Return the [x, y] coordinate for the center point of the cell that contains the specified text.  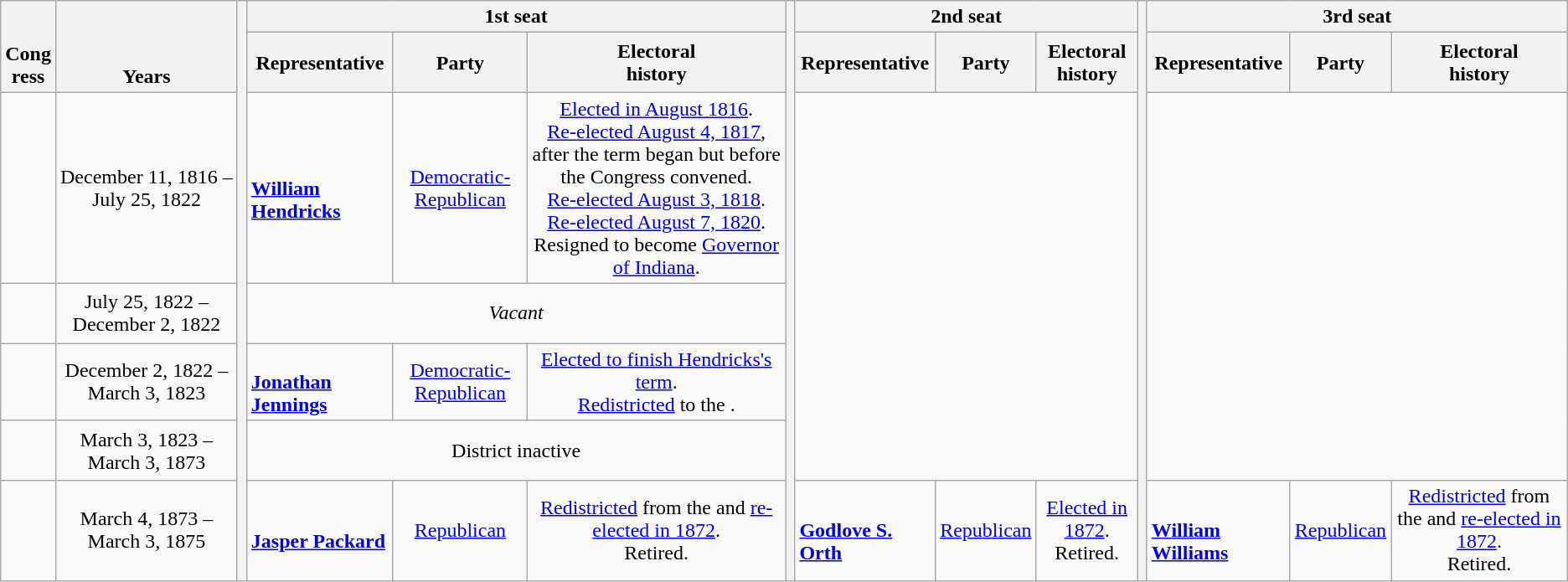
Years [146, 47]
Jasper Packard [320, 531]
2nd seat [967, 17]
Congress [28, 47]
March 3, 1823 –March 3, 1873 [146, 451]
Elected to finish Hendricks's term.Redistricted to the . [656, 382]
1st seat [516, 17]
William Williams [1218, 531]
December 2, 1822 –March 3, 1823 [146, 382]
Jonathan Jennings [320, 382]
District inactive [516, 451]
Vacant [516, 313]
3rd seat [1357, 17]
March 4, 1873 –March 3, 1875 [146, 531]
December 11, 1816 –July 25, 1822 [146, 188]
Godlove S. Orth [865, 531]
Elected in 1872.Retired. [1087, 531]
July 25, 1822 –December 2, 1822 [146, 313]
William Hendricks [320, 188]
